From the cell containing the given text, extract its center point as [X, Y] coordinate. 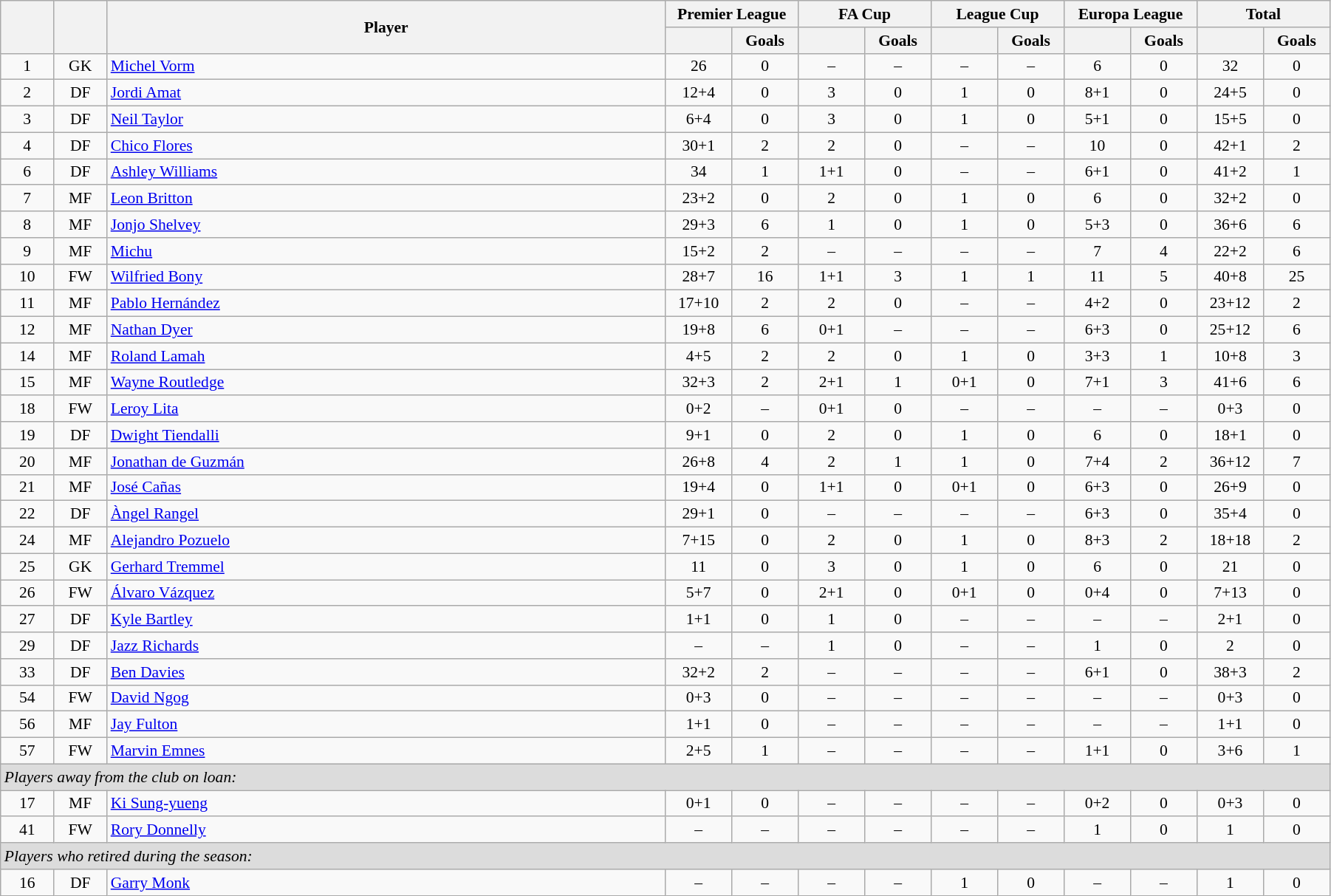
Álvaro Vázquez [386, 593]
Garry Monk [386, 883]
33 [27, 672]
12+4 [699, 93]
Ki Sung-yueng [386, 804]
57 [27, 751]
Neil Taylor [386, 120]
15+2 [699, 251]
36+6 [1230, 225]
Europa League [1131, 14]
Players away from the club on loan: [665, 777]
5 [1164, 277]
Chico Flores [386, 146]
25+12 [1230, 330]
28+7 [699, 277]
League Cup [998, 14]
56 [27, 725]
24+5 [1230, 93]
Àngel Rangel [386, 514]
Alejandro Pozuelo [386, 541]
6+4 [699, 120]
18+18 [1230, 541]
FA Cup [865, 14]
5+3 [1098, 225]
Dwight Tiendalli [386, 435]
20 [27, 462]
Kyle Bartley [386, 620]
19+8 [699, 330]
41+2 [1230, 172]
Michu [386, 251]
Pablo Hernández [386, 304]
29 [27, 646]
7+1 [1098, 383]
Nathan Dyer [386, 330]
Wayne Routledge [386, 383]
38+3 [1230, 672]
7+4 [1098, 462]
8+3 [1098, 541]
34 [699, 172]
14 [27, 356]
32+3 [699, 383]
Rory Donnelly [386, 830]
7+15 [699, 541]
4+2 [1098, 304]
9+1 [699, 435]
17+10 [699, 304]
Wilfried Bony [386, 277]
Player [386, 27]
15 [27, 383]
7+13 [1230, 593]
Jazz Richards [386, 646]
Roland Lamah [386, 356]
4+5 [699, 356]
54 [27, 698]
10+8 [1230, 356]
Jay Fulton [386, 725]
5+7 [699, 593]
9 [27, 251]
32 [1230, 66]
17 [27, 804]
23+2 [699, 199]
15+5 [1230, 120]
0+4 [1098, 593]
12 [27, 330]
26+9 [1230, 488]
40+8 [1230, 277]
41 [27, 830]
David Ngog [386, 698]
Leroy Lita [386, 409]
Ashley Williams [386, 172]
8+1 [1098, 93]
18+1 [1230, 435]
22+2 [1230, 251]
24 [27, 541]
Gerhard Tremmel [386, 567]
26+8 [699, 462]
Players who retired during the season: [665, 856]
29+3 [699, 225]
8 [27, 225]
Total [1263, 14]
30+1 [699, 146]
22 [27, 514]
2+5 [699, 751]
29+1 [699, 514]
19+4 [699, 488]
Premier League [732, 14]
42+1 [1230, 146]
35+4 [1230, 514]
Leon Britton [386, 199]
Michel Vorm [386, 66]
36+12 [1230, 462]
23+12 [1230, 304]
19 [27, 435]
18 [27, 409]
Marvin Emnes [386, 751]
Jonjo Shelvey [386, 225]
Jordi Amat [386, 93]
27 [27, 620]
3+3 [1098, 356]
Jonathan de Guzmán [386, 462]
3+6 [1230, 751]
Ben Davies [386, 672]
41+6 [1230, 383]
5+1 [1098, 120]
José Cañas [386, 488]
